Provide the (X, Y) coordinate of the cell's center where the given text is located.  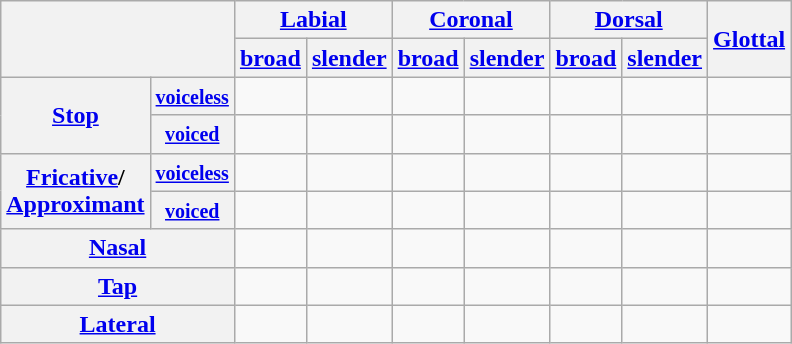
Glottal (750, 39)
Nasal (118, 248)
Coronal (471, 20)
Lateral (118, 324)
Fricative/Approximant (76, 191)
Stop (76, 115)
Labial (313, 20)
Dorsal (629, 20)
Tap (118, 286)
